Provide the (x, y) coordinate of the cell's center where the given text is located.  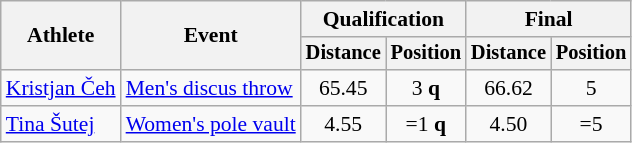
Athlete (61, 36)
=5 (591, 124)
5 (591, 88)
Men's discus throw (211, 88)
Women's pole vault (211, 124)
=1 q (426, 124)
Tina Šutej (61, 124)
3 q (426, 88)
4.50 (508, 124)
Event (211, 36)
Qualification (384, 19)
4.55 (344, 124)
Kristjan Čeh (61, 88)
65.45 (344, 88)
Final (548, 19)
66.62 (508, 88)
